Search for the cell housing the specified text and yield its [X, Y] center coordinate. 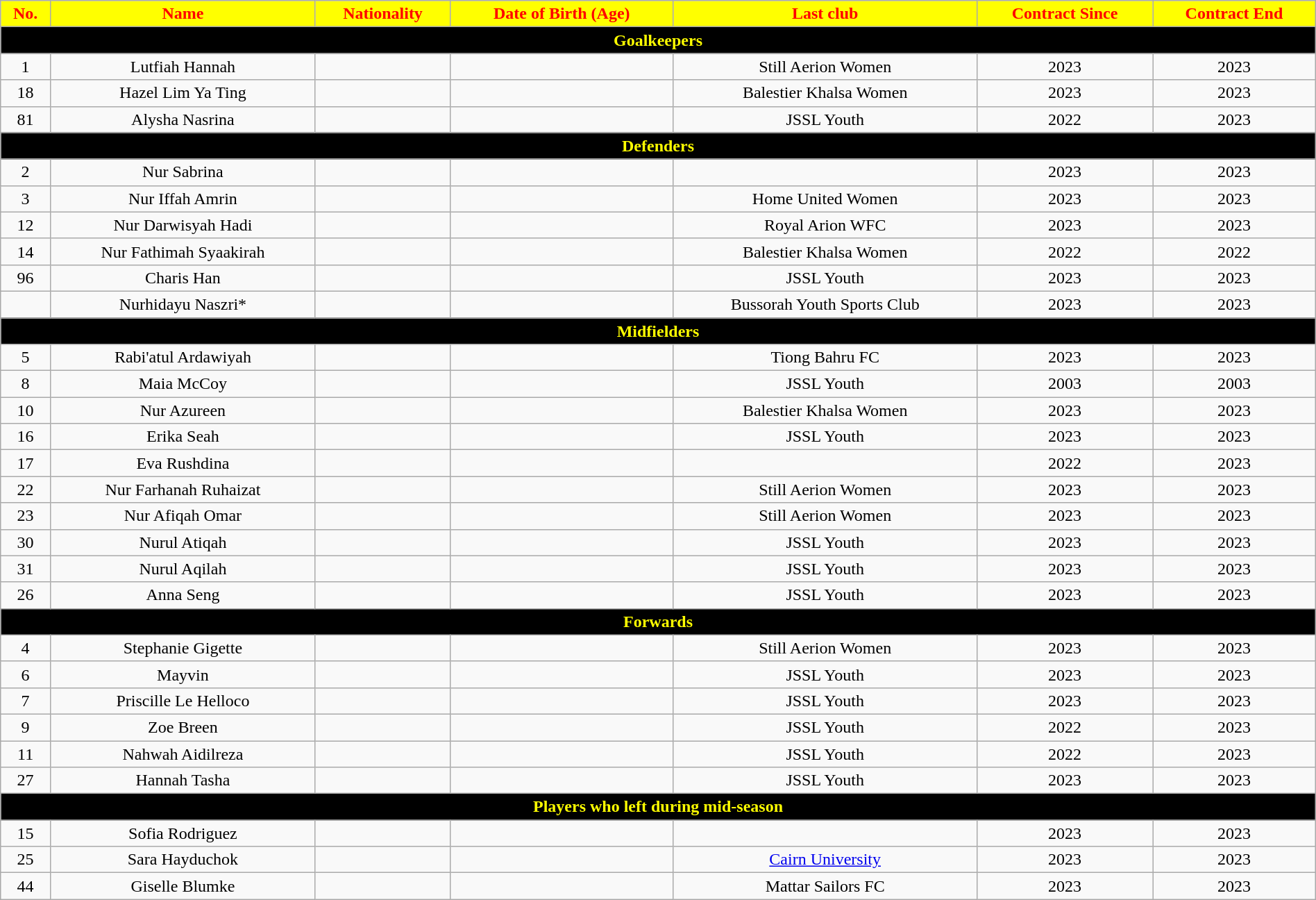
Date of Birth (Age) [562, 14]
17 [26, 463]
Last club [825, 14]
Rabi'atul Ardawiyah [183, 358]
22 [26, 490]
Nur Fathimah Syaakirah [183, 251]
Stephanie Gigette [183, 648]
14 [26, 251]
Lutfiah Hannah [183, 67]
Nur Farhanah Ruhaizat [183, 490]
4 [26, 648]
Forwards [658, 622]
26 [26, 595]
8 [26, 384]
Nurhidayu Naszri* [183, 304]
11 [26, 753]
Nur Afiqah Omar [183, 516]
Priscille Le Helloco [183, 701]
Nurul Atiqah [183, 542]
81 [26, 119]
Nahwah Aidilreza [183, 753]
96 [26, 278]
No. [26, 14]
Nur Sabrina [183, 172]
Charis Han [183, 278]
Contract End [1234, 14]
Mattar Sailors FC [825, 886]
Players who left during mid-season [658, 807]
12 [26, 225]
Nurul Aqilah [183, 569]
18 [26, 93]
Nur Iffah Amrin [183, 199]
Nur Azureen [183, 410]
Eva Rushdina [183, 463]
Tiong Bahru FC [825, 358]
6 [26, 674]
3 [26, 199]
5 [26, 358]
Erika Seah [183, 437]
Hazel Lim Ya Ting [183, 93]
10 [26, 410]
15 [26, 833]
Cairn University [825, 860]
31 [26, 569]
Bussorah Youth Sports Club [825, 304]
Maia McCoy [183, 384]
Alysha Nasrina [183, 119]
Goalkeepers [658, 40]
16 [26, 437]
Nationality [382, 14]
Mayvin [183, 674]
Home United Women [825, 199]
Name [183, 14]
30 [26, 542]
Anna Seng [183, 595]
7 [26, 701]
Zoe Breen [183, 727]
2 [26, 172]
44 [26, 886]
Nur Darwisyah Hadi [183, 225]
Midfielders [658, 331]
Royal Arion WFC [825, 225]
23 [26, 516]
1 [26, 67]
27 [26, 781]
9 [26, 727]
Defenders [658, 146]
Sara Hayduchok [183, 860]
Contract Since [1065, 14]
Hannah Tasha [183, 781]
Giselle Blumke [183, 886]
25 [26, 860]
Sofia Rodriguez [183, 833]
